Extract the (x, y) coordinate from the center of the cell holding the provided text.  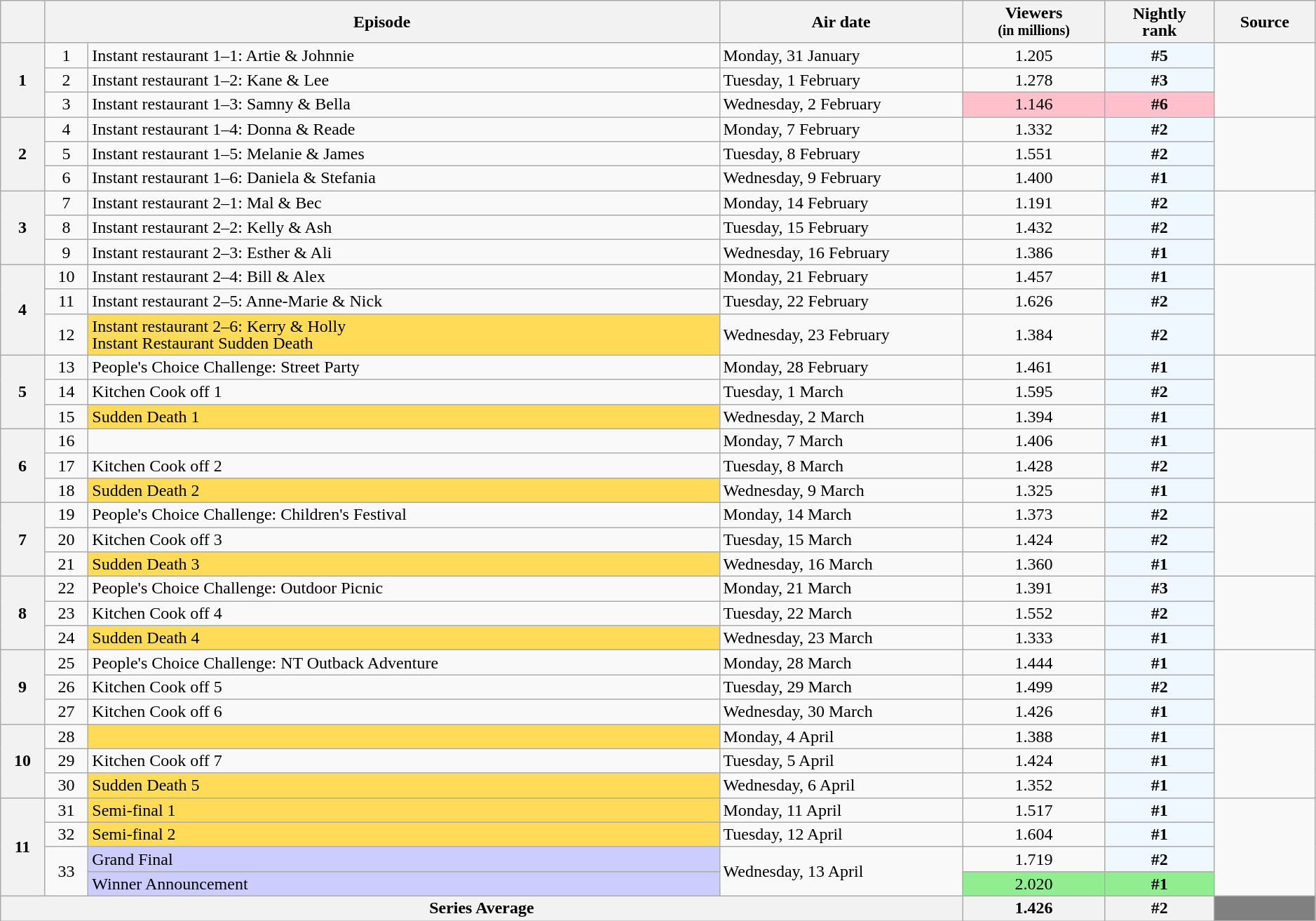
Nightlyrank (1160, 22)
1.428 (1033, 466)
Kitchen Cook off 7 (404, 760)
Tuesday, 12 April (841, 835)
Instant restaurant 2–6: Kerry & HollyInstant Restaurant Sudden Death (404, 334)
Tuesday, 5 April (841, 760)
Instant restaurant 1–6: Daniela & Stefania (404, 178)
1.432 (1033, 227)
1.333 (1033, 638)
16 (66, 441)
Wednesday, 2 February (841, 104)
1.552 (1033, 613)
Monday, 7 March (841, 441)
2.020 (1033, 884)
Kitchen Cook off 4 (404, 613)
Instant restaurant 1–5: Melanie & James (404, 154)
13 (66, 368)
Sudden Death 5 (404, 786)
Tuesday, 15 March (841, 540)
Wednesday, 23 March (841, 638)
1.626 (1033, 302)
Tuesday, 22 February (841, 302)
17 (66, 466)
1.278 (1033, 80)
Tuesday, 15 February (841, 227)
1.388 (1033, 737)
Monday, 21 February (841, 276)
Wednesday, 6 April (841, 786)
1.406 (1033, 441)
1.444 (1033, 662)
27 (66, 711)
Wednesday, 16 March (841, 564)
Instant restaurant 2–3: Esther & Ali (404, 253)
32 (66, 835)
Tuesday, 29 March (841, 687)
Monday, 21 March (841, 589)
1.384 (1033, 334)
Instant restaurant 2–1: Mal & Bec (404, 203)
Kitchen Cook off 2 (404, 466)
Instant restaurant 1–3: Samny & Bella (404, 104)
Kitchen Cook off 3 (404, 540)
21 (66, 564)
1.146 (1033, 104)
Sudden Death 3 (404, 564)
1.205 (1033, 55)
18 (66, 490)
1.373 (1033, 515)
Semi-final 2 (404, 835)
Wednesday, 13 April (841, 871)
1.191 (1033, 203)
Sudden Death 1 (404, 417)
Monday, 28 February (841, 368)
1.386 (1033, 253)
26 (66, 687)
Wednesday, 9 February (841, 178)
Instant restaurant 1–1: Artie & Johnnie (404, 55)
Viewers(in millions) (1033, 22)
1.391 (1033, 589)
1.604 (1033, 835)
Monday, 14 March (841, 515)
29 (66, 760)
Tuesday, 1 February (841, 80)
15 (66, 417)
25 (66, 662)
Series Average (482, 908)
1.517 (1033, 809)
1.360 (1033, 564)
Kitchen Cook off 6 (404, 711)
Wednesday, 9 March (841, 490)
Grand Final (404, 859)
1.325 (1033, 490)
Instant restaurant 2–4: Bill & Alex (404, 276)
28 (66, 737)
Wednesday, 30 March (841, 711)
Wednesday, 16 February (841, 253)
Air date (841, 22)
Instant restaurant 1–4: Donna & Reade (404, 129)
Monday, 31 January (841, 55)
1.595 (1033, 391)
1.719 (1033, 859)
#5 (1160, 55)
Monday, 14 February (841, 203)
1.352 (1033, 786)
Sudden Death 4 (404, 638)
Instant restaurant 2–2: Kelly & Ash (404, 227)
Source (1265, 22)
People's Choice Challenge: Children's Festival (404, 515)
22 (66, 589)
12 (66, 334)
Monday, 11 April (841, 809)
Tuesday, 22 March (841, 613)
1.551 (1033, 154)
24 (66, 638)
23 (66, 613)
Monday, 4 April (841, 737)
Semi-final 1 (404, 809)
19 (66, 515)
Tuesday, 8 March (841, 466)
1.394 (1033, 417)
Episode (381, 22)
31 (66, 809)
1.332 (1033, 129)
Tuesday, 1 March (841, 391)
Wednesday, 23 February (841, 334)
Instant restaurant 2–5: Anne-Marie & Nick (404, 302)
Monday, 7 February (841, 129)
Winner Announcement (404, 884)
People's Choice Challenge: Street Party (404, 368)
1.400 (1033, 178)
#6 (1160, 104)
People's Choice Challenge: NT Outback Adventure (404, 662)
1.499 (1033, 687)
1.461 (1033, 368)
33 (66, 871)
14 (66, 391)
Instant restaurant 1–2: Kane & Lee (404, 80)
30 (66, 786)
Kitchen Cook off 1 (404, 391)
People's Choice Challenge: Outdoor Picnic (404, 589)
Tuesday, 8 February (841, 154)
Sudden Death 2 (404, 490)
1.457 (1033, 276)
Kitchen Cook off 5 (404, 687)
Wednesday, 2 March (841, 417)
Monday, 28 March (841, 662)
20 (66, 540)
